Identify which cell holds the provided text, then report its (X, Y) central coordinate. 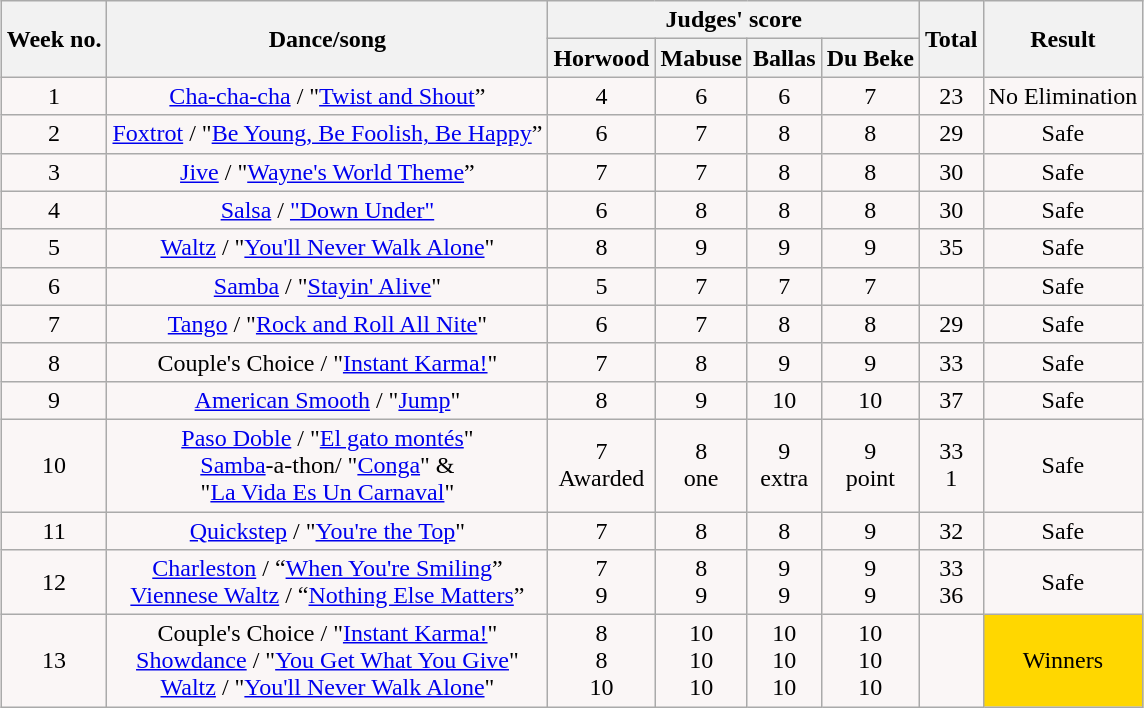
Foxtrot / "Be Young, Be Foolish, Be Happy” (328, 134)
Du Beke (870, 58)
Quickstep / "You're the Top" (328, 531)
8one (701, 465)
3 (54, 172)
Couple's Choice / "Instant Karma!" (328, 362)
331 (952, 465)
American Smooth / "Jump" (328, 400)
33 (952, 362)
Waltz / "You'll Never Walk Alone" (328, 248)
7Awarded (602, 465)
37 (952, 400)
8810 (602, 661)
11 (54, 531)
12 (54, 582)
9extra (784, 465)
32 (952, 531)
2 (54, 134)
Mabuse (701, 58)
Cha-cha-cha / "Twist and Shout” (328, 96)
Salsa / "Down Under" (328, 210)
9point (870, 465)
Dance/song (328, 39)
Paso Doble / "El gato montés" Samba-a-thon/ "Conga" &"La Vida Es Un Carnaval" (328, 465)
89 (701, 582)
1 (54, 96)
35 (952, 248)
Jive / "Wayne's World Theme” (328, 172)
3336 (952, 582)
13 (54, 661)
79 (602, 582)
Tango / "Rock and Roll All Nite" (328, 324)
Total (952, 39)
Ballas (784, 58)
Horwood (602, 58)
23 (952, 96)
Result (1063, 39)
Samba / "Stayin' Alive" (328, 286)
Winners (1063, 661)
Judges' score (734, 20)
Week no. (54, 39)
No Elimination (1063, 96)
Couple's Choice / "Instant Karma!"Showdance / "You Get What You Give"Waltz / "You'll Never Walk Alone" (328, 661)
Charleston / “When You're Smiling”Viennese Waltz / “Nothing Else Matters” (328, 582)
